Find where the given text appears and provide that cell's center as (X, Y) coordinate. 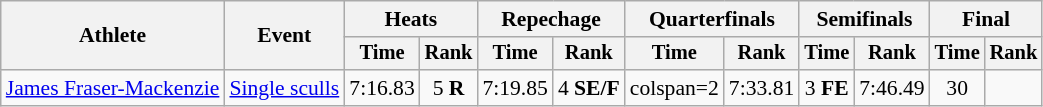
Heats (410, 19)
7:16.83 (382, 88)
Semifinals (864, 19)
Single sculls (284, 88)
3 FE (826, 88)
James Fraser-Mackenzie (113, 88)
Final (986, 19)
7:46.49 (892, 88)
Quarterfinals (712, 19)
colspan=2 (674, 88)
Repechage (550, 19)
7:33.81 (762, 88)
7:19.85 (514, 88)
5 R (449, 88)
Event (284, 36)
Athlete (113, 36)
30 (958, 88)
4 SE/F (589, 88)
